Extract the [X, Y] coordinate from the center of the cell holding the provided text.  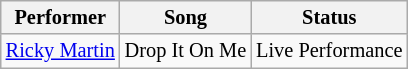
Performer [60, 17]
Ricky Martin [60, 51]
Song [186, 17]
Drop It On Me [186, 51]
Live Performance [329, 51]
Status [329, 17]
